Scan for the cell matching the given text and deliver its (x, y) coordinate at center. 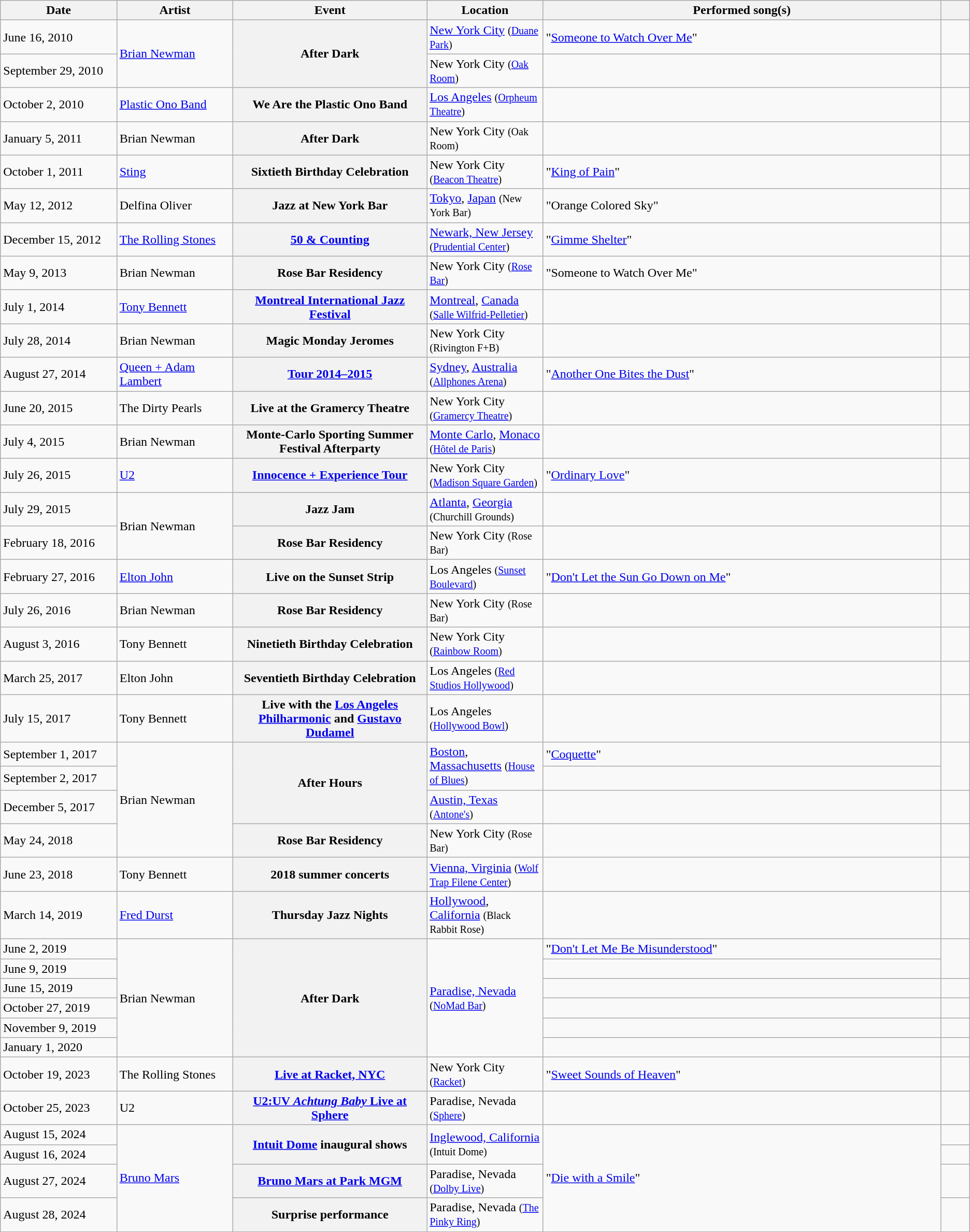
Paradise, Nevada (The Pinky Ring) (485, 1215)
"Orange Colored Sky" (742, 205)
May 12, 2012 (59, 205)
Fred Durst (175, 915)
Queen + Adam Lambert (175, 374)
Paradise, Nevada (Sphere) (485, 1108)
September 1, 2017 (59, 754)
May 9, 2013 (59, 273)
Atlanta, Georgia (Churchill Grounds) (485, 509)
October 19, 2023 (59, 1074)
New York City (Gramercy Theatre) (485, 407)
Los Angeles (Sunset Boulevard) (485, 576)
Location (485, 10)
September 2, 2017 (59, 778)
The Dirty Pearls (175, 407)
Performed song(s) (742, 10)
50 & Counting (330, 239)
Plastic Ono Band (175, 105)
October 27, 2019 (59, 1008)
Montreal International Jazz Festival (330, 307)
"Sweet Sounds of Heaven" (742, 1074)
Monte-Carlo Sporting Summer Festival Afterparty (330, 442)
Los Angeles (Orpheum Theatre) (485, 105)
June 2, 2019 (59, 948)
Newark, New Jersey (Prudential Center) (485, 239)
July 29, 2015 (59, 509)
"Don't Let the Sun Go Down on Me" (742, 576)
June 20, 2015 (59, 407)
August 28, 2024 (59, 1215)
Live at the Gramercy Theatre (330, 407)
"King of Pain" (742, 172)
October 25, 2023 (59, 1108)
Paradise, Nevada (Dolby Live) (485, 1181)
Delfina Oliver (175, 205)
August 3, 2016 (59, 644)
Sixtieth Birthday Celebration (330, 172)
Monte Carlo, Monaco (Hôtel de Paris) (485, 442)
September 29, 2010 (59, 70)
Montreal, Canada (Salle Wilfrid-Pelletier) (485, 307)
Thursday Jazz Nights (330, 915)
July 4, 2015 (59, 442)
"Don't Let Me Be Misunderstood" (742, 948)
Intuit Dome inaugural shows (330, 1144)
2018 summer concerts (330, 874)
Los Angeles (Hollywood Bowl) (485, 718)
December 5, 2017 (59, 806)
June 23, 2018 (59, 874)
Sydney, Australia (Allphones Arena) (485, 374)
Bruno Mars (175, 1178)
March 14, 2019 (59, 915)
Paradise, Nevada (NoMad Bar) (485, 998)
Jazz at New York Bar (330, 205)
October 1, 2011 (59, 172)
"Ordinary Love" (742, 476)
Austin, Texas (Antone's) (485, 806)
U2:UV Achtung Baby Live at Sphere (330, 1108)
We Are the Plastic Ono Band (330, 105)
Jazz Jam (330, 509)
New York City (Racket) (485, 1074)
June 15, 2019 (59, 988)
Hollywood, California (Black Rabbit Rose) (485, 915)
Los Angeles (Red Studios Hollywood) (485, 678)
"Another One Bites the Dust" (742, 374)
May 24, 2018 (59, 841)
Seventieth Birthday Celebration (330, 678)
July 28, 2014 (59, 340)
December 15, 2012 (59, 239)
July 26, 2015 (59, 476)
"Die with a Smile" (742, 1178)
Sting (175, 172)
June 16, 2010 (59, 37)
Artist (175, 10)
July 1, 2014 (59, 307)
February 27, 2016 (59, 576)
Bruno Mars at Park MGM (330, 1181)
Live at Racket, NYC (330, 1074)
Event (330, 10)
August 27, 2024 (59, 1181)
November 9, 2019 (59, 1028)
Live on the Sunset Strip (330, 576)
Ninetieth Birthday Celebration (330, 644)
New York City (Duane Park) (485, 37)
"Coquette" (742, 754)
Inglewood, California (Intuit Dome) (485, 1144)
January 1, 2020 (59, 1047)
Tokyo, Japan (New York Bar) (485, 205)
March 25, 2017 (59, 678)
New York City (Beacon Theatre) (485, 172)
Vienna, Virginia (Wolf Trap Filene Center) (485, 874)
New York City (Madison Square Garden) (485, 476)
Innocence + Experience Tour (330, 476)
Tour 2014–2015 (330, 374)
October 2, 2010 (59, 105)
February 18, 2016 (59, 543)
New York City (Rainbow Room) (485, 644)
August 15, 2024 (59, 1135)
New York City (Rivington F+B) (485, 340)
Date (59, 10)
Live with the Los Angeles Philharmonic and Gustavo Dudamel (330, 718)
July 15, 2017 (59, 718)
Surprise performance (330, 1215)
June 9, 2019 (59, 969)
Boston, Massachusetts (House of Blues) (485, 766)
Magic Monday Jeromes (330, 340)
January 5, 2011 (59, 138)
July 26, 2016 (59, 611)
"Gimme Shelter" (742, 239)
August 27, 2014 (59, 374)
After Hours (330, 783)
August 16, 2024 (59, 1154)
